For the text-containing cell, return its midpoint in [x, y] coordinate format. 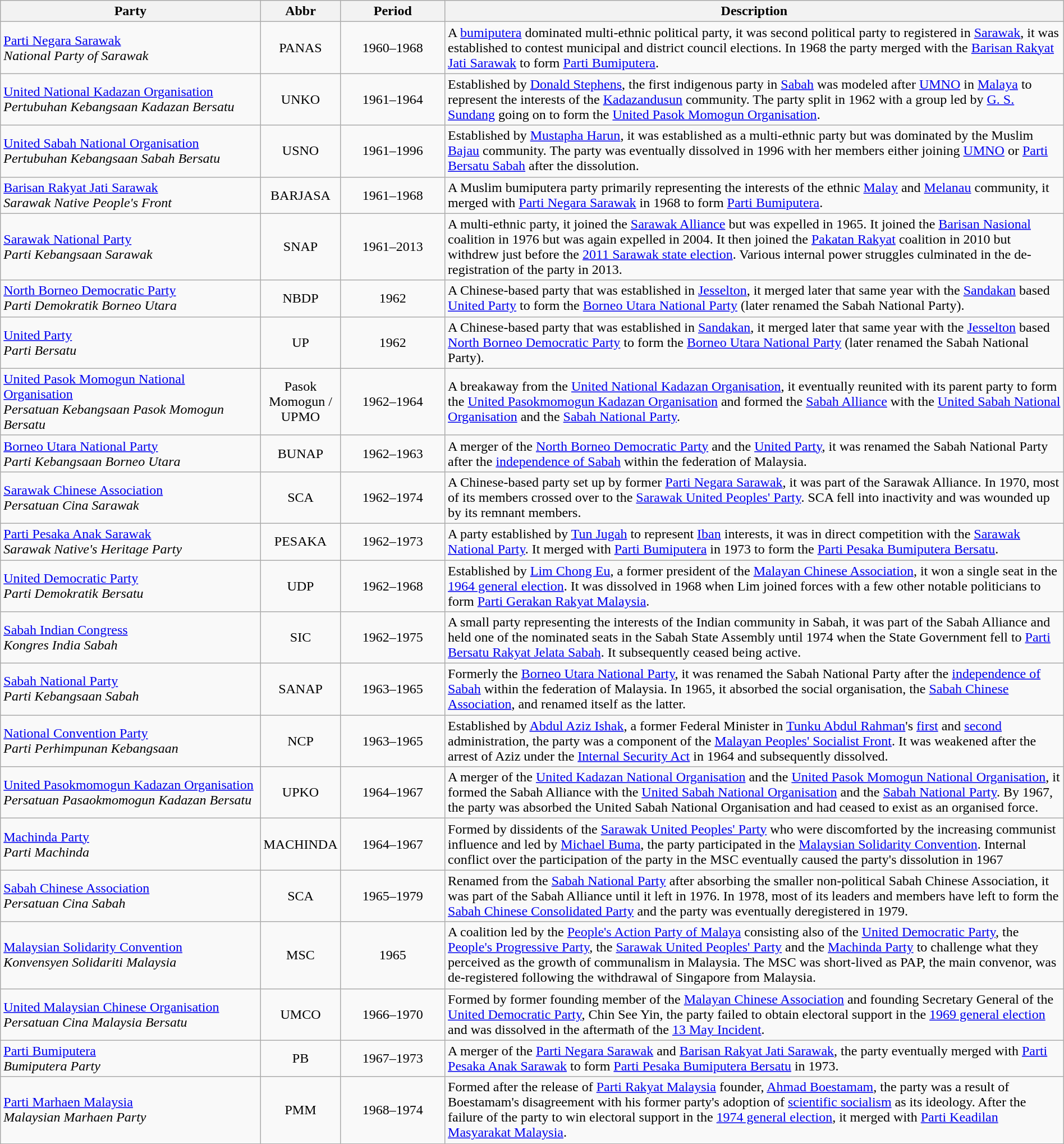
United Democratic PartyParti Demokratik Bersatu [130, 586]
Sabah Chinese AssociationPersatuan Cina Sabah [130, 896]
1962–1968 [393, 586]
SNAP [301, 247]
Pasok Momogun / UPMO [301, 402]
1961–2013 [393, 247]
BUNAP [301, 454]
Barisan Rakyat Jati SarawakSarawak Native People's Front [130, 195]
National Convention PartyParti Perhimpunan Kebangsaan [130, 741]
North Borneo Democratic PartyParti Demokratik Borneo Utara [130, 299]
Parti BumiputeraBumiputera Party [130, 1059]
1960–1968 [393, 48]
SIC [301, 638]
1967–1973 [393, 1059]
1966–1970 [393, 1014]
1968–1974 [393, 1110]
1965–1979 [393, 896]
1961–1996 [393, 151]
United Pasokmomogun Kadazan OrganisationPersatuan Pasaokmomogun Kadazan Bersatu [130, 793]
MSC [301, 955]
USNO [301, 151]
1962–1964 [393, 402]
UP [301, 342]
UNKO [301, 99]
United Pasok Momogun National OrganisationPersatuan Kebangsaan Pasok Momogun Bersatu [130, 402]
United Malaysian Chinese OrganisationPersatuan Cina Malaysia Bersatu [130, 1014]
1961–1968 [393, 195]
Sabah National PartyParti Kebangsaan Sabah [130, 689]
SANAP [301, 689]
1962–1973 [393, 541]
Parti Marhaen MalaysiaMalaysian Marhaen Party [130, 1110]
BARJASA [301, 195]
1962–1975 [393, 638]
United National Kadazan OrganisationPertubuhan Kebangsaan Kadazan Bersatu [130, 99]
UPKO [301, 793]
1962–1963 [393, 454]
1965 [393, 955]
United PartyParti Bersatu [130, 342]
Parti Negara SarawakNational Party of Sarawak [130, 48]
Sarawak Chinese AssociationPersatuan Cina Sarawak [130, 497]
Malaysian Solidarity ConventionKonvensyen Solidariti Malaysia [130, 955]
PESAKA [301, 541]
UMCO [301, 1014]
PB [301, 1059]
1962–1974 [393, 497]
Party [130, 11]
Machinda PartyParti Machinda [130, 844]
Parti Pesaka Anak SarawakSarawak Native's Heritage Party [130, 541]
MACHINDA [301, 844]
Period [393, 11]
United Sabah National OrganisationPertubuhan Kebangsaan Sabah Bersatu [130, 151]
Sarawak National PartyParti Kebangsaan Sarawak [130, 247]
NBDP [301, 299]
Description [754, 11]
Abbr [301, 11]
NCP [301, 741]
PANAS [301, 48]
Borneo Utara National PartyParti Kebangsaan Borneo Utara [130, 454]
1961–1964 [393, 99]
PMM [301, 1110]
UDP [301, 586]
Sabah Indian CongressKongres India Sabah [130, 638]
